Return (x, y) of the center of cell containing provided text 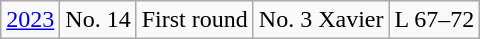
No. 14 (98, 20)
First round (194, 20)
2023 (30, 20)
L 67–72 (434, 20)
No. 3 Xavier (321, 20)
